Identify which cell holds the provided text, then report its [x, y] central coordinate. 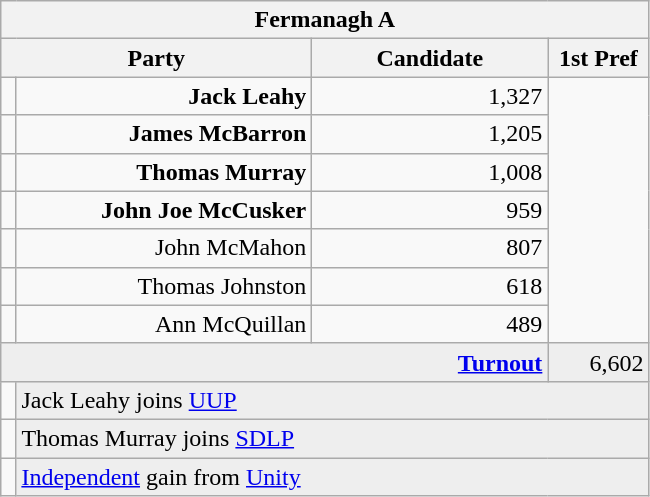
James McBarron [164, 134]
Party [156, 58]
Ann McQuillan [164, 324]
Candidate [430, 58]
1,327 [430, 96]
Independent gain from Unity [332, 477]
1,008 [430, 172]
1st Pref [598, 58]
Thomas Murray [164, 172]
John McMahon [164, 248]
489 [430, 324]
959 [430, 210]
6,602 [598, 362]
Jack Leahy joins UUP [332, 400]
618 [430, 286]
Fermanagh A [325, 20]
Thomas Johnston [164, 286]
807 [430, 248]
Thomas Murray joins SDLP [332, 438]
John Joe McCusker [164, 210]
1,205 [430, 134]
Turnout [274, 362]
Jack Leahy [164, 96]
